Identify which cell holds the provided text, then report its (x, y) central coordinate. 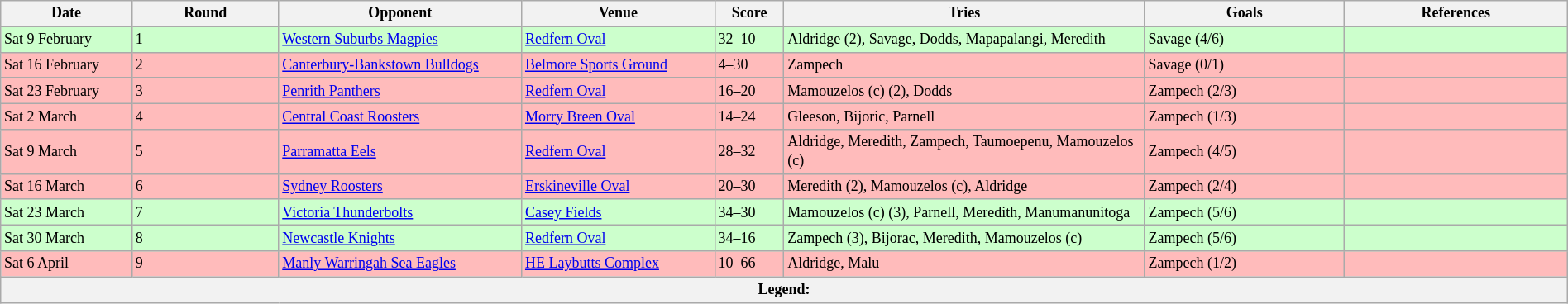
Goals (1244, 13)
Tries (964, 13)
Mamouzelos (c) (3), Parnell, Meredith, Manumanunitoga (964, 211)
3 (205, 91)
Sat 9 February (66, 40)
4–30 (749, 64)
Zampech (2/3) (1244, 91)
Parramatta Eels (400, 152)
Zampech (2/4) (1244, 187)
Aldridge, Meredith, Zampech, Taumoepenu, Mamouzelos (c) (964, 152)
Sat 30 March (66, 238)
Meredith (2), Mamouzelos (c), Aldridge (964, 187)
Savage (4/6) (1244, 40)
6 (205, 187)
Casey Fields (619, 211)
Sat 2 March (66, 116)
Central Coast Roosters (400, 116)
Sat 16 March (66, 187)
Zampech (4/5) (1244, 152)
Gleeson, Bijoric, Parnell (964, 116)
Sat 23 February (66, 91)
Savage (0/1) (1244, 64)
Sat 16 February (66, 64)
Canterbury-Bankstown Bulldogs (400, 64)
28–32 (749, 152)
Round (205, 13)
8 (205, 238)
Opponent (400, 13)
32–10 (749, 40)
Sydney Roosters (400, 187)
20–30 (749, 187)
HE Laybutts Complex (619, 264)
Date (66, 13)
Zampech (1/2) (1244, 264)
Western Suburbs Magpies (400, 40)
Score (749, 13)
10–66 (749, 264)
34–16 (749, 238)
5 (205, 152)
16–20 (749, 91)
Sat 6 April (66, 264)
14–24 (749, 116)
9 (205, 264)
Aldridge (2), Savage, Dodds, Mapapalangi, Meredith (964, 40)
Zampech (1/3) (1244, 116)
Morry Breen Oval (619, 116)
Victoria Thunderbolts (400, 211)
Penrith Panthers (400, 91)
4 (205, 116)
7 (205, 211)
Aldridge, Malu (964, 264)
Legend: (784, 289)
Sat 23 March (66, 211)
Belmore Sports Ground (619, 64)
Manly Warringah Sea Eagles (400, 264)
2 (205, 64)
Venue (619, 13)
Zampech (3), Bijorac, Meredith, Mamouzelos (c) (964, 238)
Mamouzelos (c) (2), Dodds (964, 91)
Erskineville Oval (619, 187)
1 (205, 40)
Newcastle Knights (400, 238)
Zampech (964, 64)
Sat 9 March (66, 152)
References (1456, 13)
34–30 (749, 211)
